Return [x, y] of the center of cell containing provided text 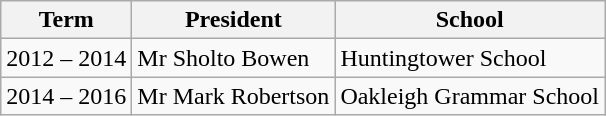
2014 – 2016 [66, 96]
2012 – 2014 [66, 58]
Mr Sholto Bowen [234, 58]
Oakleigh Grammar School [470, 96]
Term [66, 20]
School [470, 20]
Huntingtower School [470, 58]
President [234, 20]
Mr Mark Robertson [234, 96]
